Find where the given text appears and provide that cell's center as [X, Y] coordinate. 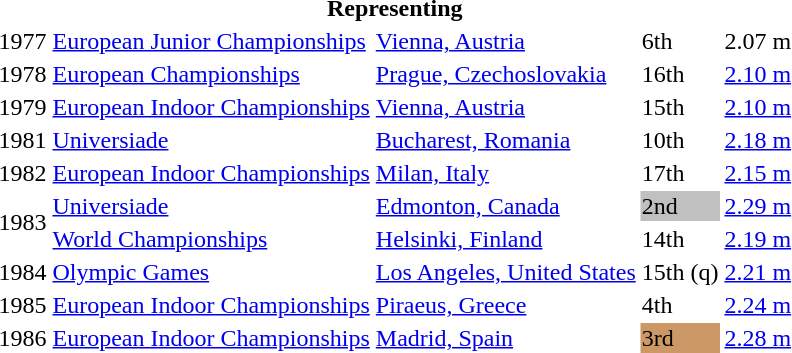
Bucharest, Romania [506, 140]
European Championships [211, 74]
17th [680, 173]
4th [680, 305]
Milan, Italy [506, 173]
3rd [680, 338]
Prague, Czechoslovakia [506, 74]
European Junior Championships [211, 41]
16th [680, 74]
14th [680, 239]
Los Angeles, United States [506, 272]
10th [680, 140]
15th (q) [680, 272]
Edmonton, Canada [506, 206]
Madrid, Spain [506, 338]
World Championships [211, 239]
Helsinki, Finland [506, 239]
Olympic Games [211, 272]
6th [680, 41]
2nd [680, 206]
Piraeus, Greece [506, 305]
15th [680, 107]
